From the cell containing the given text, extract its center point as [x, y] coordinate. 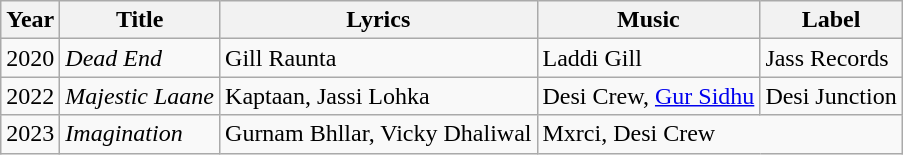
Title [140, 20]
Year [30, 20]
Gill Raunta [378, 58]
Gurnam Bhllar, Vicky Dhaliwal [378, 134]
Dead End [140, 58]
Lyrics [378, 20]
Music [648, 20]
Label [831, 20]
2022 [30, 96]
Desi Crew, Gur Sidhu [648, 96]
Majestic Laane [140, 96]
Desi Junction [831, 96]
Kaptaan, Jassi Lohka [378, 96]
Mxrci, Desi Crew [720, 134]
Laddi Gill [648, 58]
2020 [30, 58]
2023 [30, 134]
Imagination [140, 134]
Jass Records [831, 58]
